Detect which cell encompasses the target text, then output its (x, y) center coordinate. 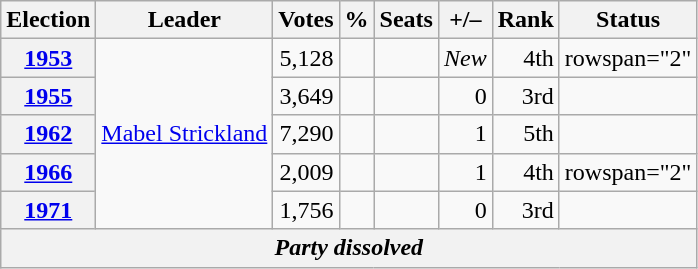
Election (48, 20)
New (465, 58)
5,128 (306, 58)
5th (526, 134)
Votes (306, 20)
1953 (48, 58)
1962 (48, 134)
Rank (526, 20)
Leader (184, 20)
1955 (48, 96)
% (356, 20)
2,009 (306, 172)
1966 (48, 172)
3,649 (306, 96)
1971 (48, 210)
1,756 (306, 210)
Seats (406, 20)
+/– (465, 20)
Mabel Strickland (184, 134)
7,290 (306, 134)
Status (628, 20)
Party dissolved (349, 248)
